Return [x, y] of the center of cell containing provided text 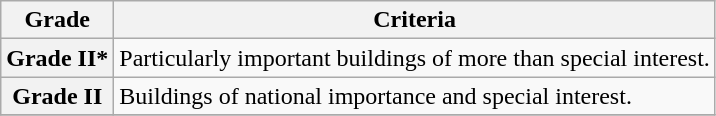
Criteria [415, 20]
Grade II [58, 96]
Particularly important buildings of more than special interest. [415, 58]
Grade [58, 20]
Buildings of national importance and special interest. [415, 96]
Grade II* [58, 58]
